Identify which cell holds the provided text, then report its [X, Y] central coordinate. 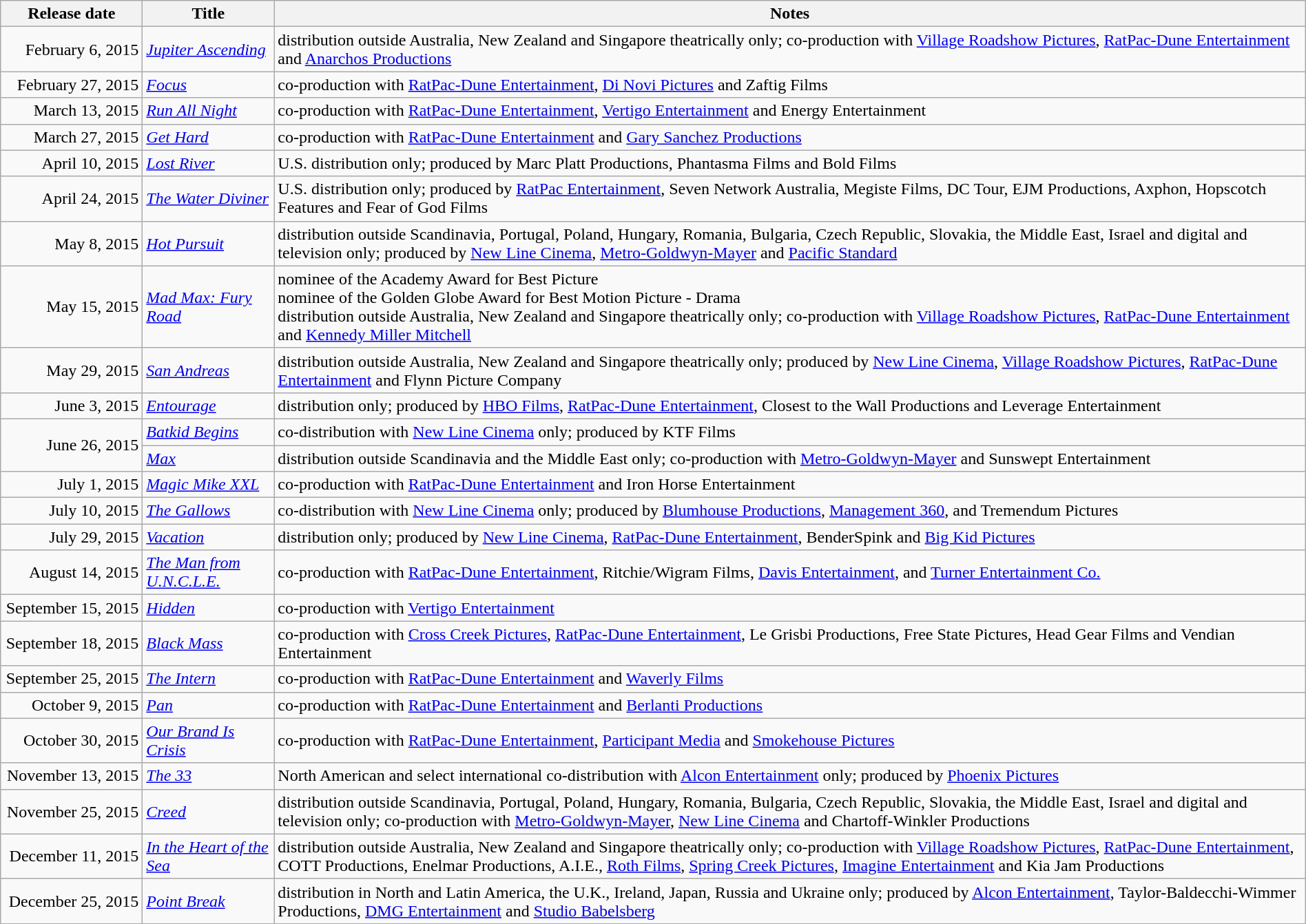
The Intern [208, 679]
April 24, 2015 [72, 198]
U.S. distribution only; produced by Marc Platt Productions, Phantasma Films and Bold Films [789, 163]
October 30, 2015 [72, 741]
Focus [208, 85]
May 15, 2015 [72, 307]
Pan [208, 705]
Notes [789, 14]
distribution only; produced by HBO Films, RatPac-Dune Entertainment, Closest to the Wall Productions and Leverage Entertainment [789, 406]
co-production with RatPac-Dune Entertainment and Gary Sanchez Productions [789, 137]
co-production with RatPac-Dune Entertainment, Participant Media and Smokehouse Pictures [789, 741]
August 14, 2015 [72, 573]
co-production with RatPac-Dune Entertainment, Ritchie/Wigram Films, Davis Entertainment, and Turner Entertainment Co. [789, 573]
March 27, 2015 [72, 137]
Black Mass [208, 643]
Magic Mike XXL [208, 485]
San Andreas [208, 370]
May 8, 2015 [72, 244]
co-distribution with New Line Cinema only; produced by Blumhouse Productions, Management 360, and Tremendum Pictures [789, 511]
July 10, 2015 [72, 511]
Get Hard [208, 137]
Jupiter Ascending [208, 50]
The Gallows [208, 511]
March 13, 2015 [72, 111]
April 10, 2015 [72, 163]
Max [208, 458]
Release date [72, 14]
Title [208, 14]
Creed [208, 811]
Lost River [208, 163]
co-production with RatPac-Dune Entertainment and Iron Horse Entertainment [789, 485]
Mad Max: Fury Road [208, 307]
February 27, 2015 [72, 85]
December 11, 2015 [72, 857]
June 26, 2015 [72, 445]
co-production with RatPac-Dune Entertainment, Vertigo Entertainment and Energy Entertainment [789, 111]
The Water Diviner [208, 198]
In the Heart of the Sea [208, 857]
Entourage [208, 406]
The Man from U.N.C.L.E. [208, 573]
co-distribution with New Line Cinema only; produced by KTF Films [789, 432]
October 9, 2015 [72, 705]
July 1, 2015 [72, 485]
Point Break [208, 901]
Batkid Begins [208, 432]
May 29, 2015 [72, 370]
December 25, 2015 [72, 901]
distribution outside Scandinavia and the Middle East only; co-production with Metro-Goldwyn-Mayer and Sunswept Entertainment [789, 458]
September 25, 2015 [72, 679]
North American and select international co-distribution with Alcon Entertainment only; produced by Phoenix Pictures [789, 776]
Run All Night [208, 111]
co-production with Vertigo Entertainment [789, 608]
distribution only; produced by New Line Cinema, RatPac-Dune Entertainment, BenderSpink and Big Kid Pictures [789, 537]
co-production with RatPac-Dune Entertainment, Di Novi Pictures and Zaftig Films [789, 85]
July 29, 2015 [72, 537]
Vacation [208, 537]
co-production with RatPac-Dune Entertainment and Waverly Films [789, 679]
co-production with RatPac-Dune Entertainment and Berlanti Productions [789, 705]
November 13, 2015 [72, 776]
June 3, 2015 [72, 406]
September 18, 2015 [72, 643]
September 15, 2015 [72, 608]
Our Brand Is Crisis [208, 741]
November 25, 2015 [72, 811]
Hidden [208, 608]
February 6, 2015 [72, 50]
The 33 [208, 776]
Hot Pursuit [208, 244]
